Search for the cell housing the specified text and yield its [x, y] center coordinate. 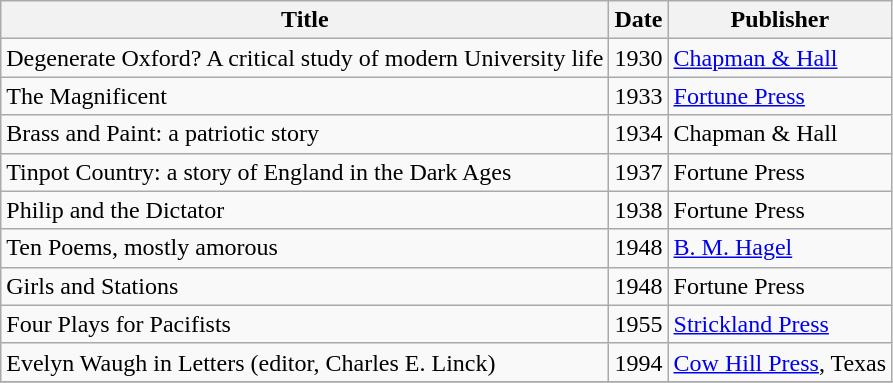
Four Plays for Pacifists [305, 324]
The Magnificent [305, 96]
Publisher [780, 20]
1938 [638, 210]
Title [305, 20]
1933 [638, 96]
Cow Hill Press, Texas [780, 362]
1934 [638, 134]
1994 [638, 362]
Degenerate Oxford? A critical study of modern University life [305, 58]
B. M. Hagel [780, 248]
Brass and Paint: a patriotic story [305, 134]
1937 [638, 172]
Tinpot Country: a story of England in the Dark Ages [305, 172]
Strickland Press [780, 324]
Date [638, 20]
1955 [638, 324]
Evelyn Waugh in Letters (editor, Charles E. Linck) [305, 362]
Girls and Stations [305, 286]
Philip and the Dictator [305, 210]
1930 [638, 58]
Ten Poems, mostly amorous [305, 248]
